Locate the cell with the specified text and output its [X, Y] center coordinate. 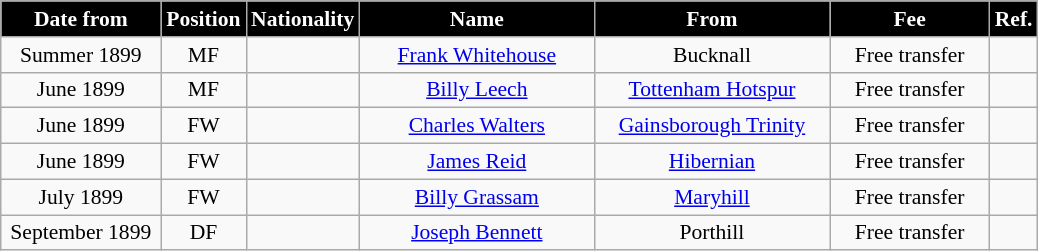
Nationality [302, 19]
Summer 1899 [81, 55]
Tottenham Hotspur [712, 90]
Bucknall [712, 55]
Billy Grassam [476, 197]
Fee [910, 19]
Frank Whitehouse [476, 55]
From [712, 19]
Charles Walters [476, 126]
Gainsborough Trinity [712, 126]
DF [204, 233]
Porthill [712, 233]
Position [204, 19]
Billy Leech [476, 90]
Ref. [1014, 19]
James Reid [476, 162]
Name [476, 19]
Date from [81, 19]
July 1899 [81, 197]
Joseph Bennett [476, 233]
September 1899 [81, 233]
Maryhill [712, 197]
Hibernian [712, 162]
